Locate the cell with the specified text and output its (x, y) center coordinate. 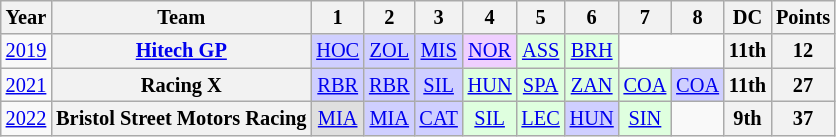
ASS (541, 51)
6 (592, 17)
Team (181, 17)
8 (698, 17)
2022 (26, 118)
5 (541, 17)
ZOL (389, 51)
SIN (646, 118)
12 (803, 51)
Year (26, 17)
7 (646, 17)
2 (389, 17)
Points (803, 17)
2019 (26, 51)
SPA (541, 85)
27 (803, 85)
LEC (541, 118)
9th (748, 118)
BRH (592, 51)
37 (803, 118)
HOC (338, 51)
DC (748, 17)
1 (338, 17)
NOR (490, 51)
Hitech GP (181, 51)
Bristol Street Motors Racing (181, 118)
CAT (439, 118)
4 (490, 17)
2021 (26, 85)
3 (439, 17)
ZAN (592, 85)
MIS (439, 51)
Racing X (181, 85)
